For the text-containing cell, return its midpoint in (X, Y) coordinate format. 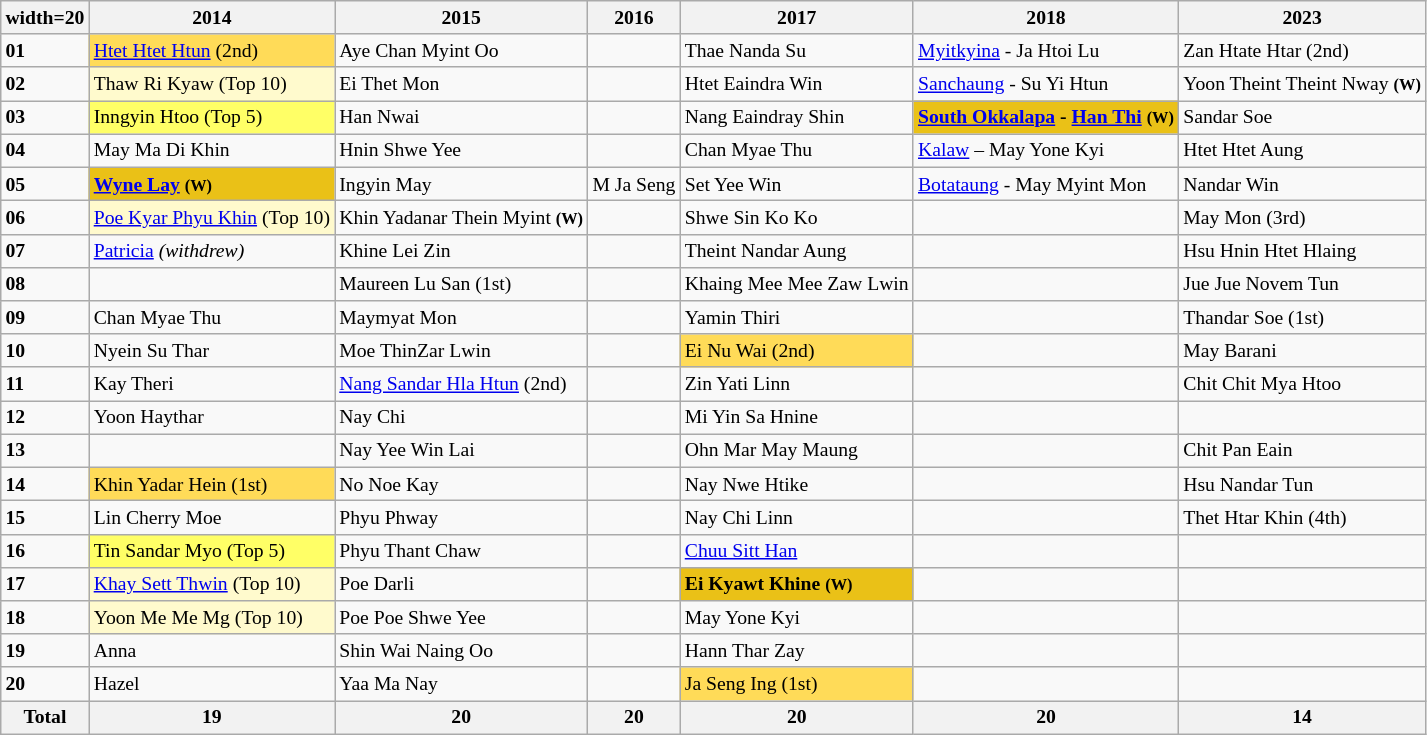
Nang Sandar Hla Htun (2nd) (462, 384)
Hsu Nandar Tun (1302, 484)
Thae Nanda Su (796, 50)
04 (45, 150)
07 (45, 250)
2015 (462, 18)
06 (45, 218)
Shin Wai Naing Oo (462, 650)
Nyein Su Thar (212, 350)
Nang Eaindray Shin (796, 118)
Zin Yati Linn (796, 384)
Patricia (withdrew) (212, 250)
08 (45, 284)
Htet Eaindra Win (796, 84)
2014 (212, 18)
Khin Yadanar Thein Myint (W) (462, 218)
Poe Darli (462, 584)
Hann Thar Zay (796, 650)
Thet Htar Khin (4th) (1302, 518)
Tin Sandar Myo (Top 5) (212, 550)
May Ma Di Khin (212, 150)
18 (45, 618)
Nay Chi (462, 418)
Hsu Hnin Htet Hlaing (1302, 250)
Ingyin May (462, 184)
10 (45, 350)
Khaing Mee Mee Zaw Lwin (796, 284)
Phyu Phway (462, 518)
width=20 (45, 18)
Chit Chit Mya Htoo (1302, 384)
Jue Jue Novem Tun (1302, 284)
12 (45, 418)
Htet Htet Htun (2nd) (212, 50)
Myitkyina - Ja Htoi Lu (1046, 50)
Total (45, 718)
Chuu Sitt Han (796, 550)
Moe ThinZar Lwin (462, 350)
05 (45, 184)
Inngyin Htoo (Top 5) (212, 118)
Thaw Ri Kyaw (Top 10) (212, 84)
Thandar Soe (1st) (1302, 318)
Hazel (212, 684)
Htet Htet Aung (1302, 150)
Zan Htate Htar (2nd) (1302, 50)
Khine Lei Zin (462, 250)
Maymyat Mon (462, 318)
Theint Nandar Aung (796, 250)
Anna (212, 650)
11 (45, 384)
May Mon (3rd) (1302, 218)
Poe Kyar Phyu Khin (Top 10) (212, 218)
Nay Chi Linn (796, 518)
Yoon Theint Theint Nway (W) (1302, 84)
Kay Theri (212, 384)
Ja Seng Ing (1st) (796, 684)
Yoon Me Me Mg (Top 10) (212, 618)
May Barani (1302, 350)
South Okkalapa - Han Thi (W) (1046, 118)
Phyu Thant Chaw (462, 550)
May Yone Kyi (796, 618)
Ei Kyawt Khine (W) (796, 584)
Ohn Mar May Maung (796, 450)
2016 (634, 18)
Mi Yin Sa Hnine (796, 418)
2023 (1302, 18)
16 (45, 550)
Nandar Win (1302, 184)
03 (45, 118)
Kalaw – May Yone Kyi (1046, 150)
2018 (1046, 18)
Ei Thet Mon (462, 84)
Nay Yee Win Lai (462, 450)
Khin Yadar Hein (1st) (212, 484)
Maureen Lu San (1st) (462, 284)
Hnin Shwe Yee (462, 150)
Botataung - May Myint Mon (1046, 184)
Yoon Haythar (212, 418)
Poe Poe Shwe Yee (462, 618)
Khay Sett Thwin (Top 10) (212, 584)
Nay Nwe Htike (796, 484)
Yamin Thiri (796, 318)
Chit Pan Eain (1302, 450)
Sandar Soe (1302, 118)
Lin Cherry Moe (212, 518)
M Ja Seng (634, 184)
15 (45, 518)
13 (45, 450)
Yaa Ma Nay (462, 684)
Sanchaung - Su Yi Htun (1046, 84)
Ei Nu Wai (2nd) (796, 350)
Set Yee Win (796, 184)
Shwe Sin Ko Ko (796, 218)
2017 (796, 18)
Wyne Lay (W) (212, 184)
01 (45, 50)
02 (45, 84)
09 (45, 318)
Aye Chan Myint Oo (462, 50)
17 (45, 584)
No Noe Kay (462, 484)
Han Nwai (462, 118)
